Provide the (X, Y) coordinate of the cell's center where the given text is located.  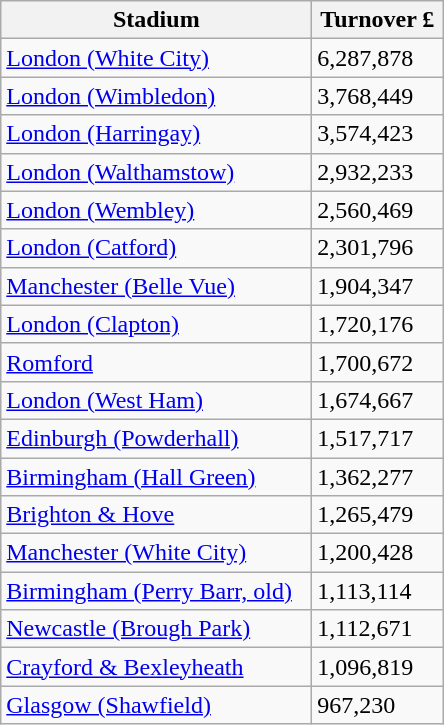
3,574,423 (378, 134)
1,200,428 (378, 553)
Edinburgh (Powderhall) (156, 438)
London (Clapton) (156, 324)
Crayford & Bexleyheath (156, 667)
1,112,671 (378, 629)
2,301,796 (378, 248)
2,932,233 (378, 172)
1,700,672 (378, 362)
Newcastle (Brough Park) (156, 629)
London (Harringay) (156, 134)
1,904,347 (378, 286)
1,362,277 (378, 477)
1,674,667 (378, 400)
Manchester (White City) (156, 553)
1,517,717 (378, 438)
1,113,114 (378, 591)
London (Catford) (156, 248)
Brighton & Hove (156, 515)
London (Wimbledon) (156, 96)
London (White City) (156, 58)
Birmingham (Perry Barr, old) (156, 591)
London (Walthamstow) (156, 172)
967,230 (378, 705)
Turnover £ (378, 20)
London (West Ham) (156, 400)
London (Wembley) (156, 210)
Birmingham (Hall Green) (156, 477)
3,768,449 (378, 96)
1,720,176 (378, 324)
6,287,878 (378, 58)
Glasgow (Shawfield) (156, 705)
Manchester (Belle Vue) (156, 286)
2,560,469 (378, 210)
Stadium (156, 20)
1,096,819 (378, 667)
Romford (156, 362)
1,265,479 (378, 515)
